Detect which cell encompasses the target text, then output its (x, y) center coordinate. 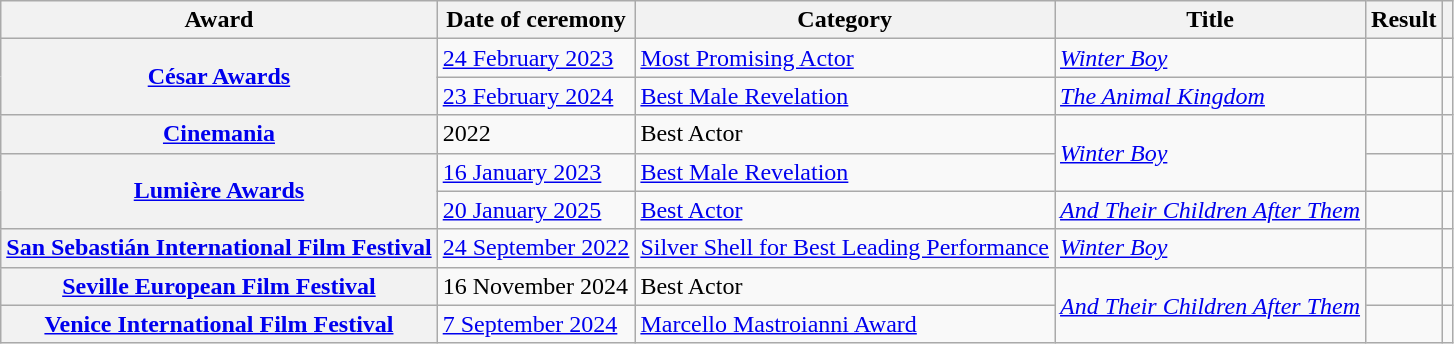
7 September 2024 (536, 324)
Marcello Mastroianni Award (845, 324)
Title (1210, 20)
The Animal Kingdom (1210, 96)
16 January 2023 (536, 172)
23 February 2024 (536, 96)
Cinemania (219, 134)
Result (1404, 20)
Venice International Film Festival (219, 324)
Seville European Film Festival (219, 286)
César Awards (219, 77)
24 September 2022 (536, 248)
San Sebastián International Film Festival (219, 248)
16 November 2024 (536, 286)
20 January 2025 (536, 210)
Lumière Awards (219, 191)
Category (845, 20)
Most Promising Actor (845, 58)
2022 (536, 134)
Date of ceremony (536, 20)
Silver Shell for Best Leading Performance (845, 248)
24 February 2023 (536, 58)
Award (219, 20)
